Locate the cell with the specified text and output its (x, y) center coordinate. 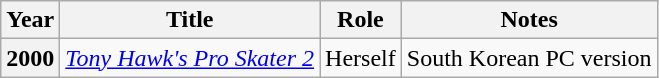
2000 (30, 58)
Role (361, 20)
Tony Hawk's Pro Skater 2 (190, 58)
Herself (361, 58)
Title (190, 20)
Year (30, 20)
South Korean PC version (529, 58)
Notes (529, 20)
